Scan for the cell matching the given text and deliver its [x, y] coordinate at center. 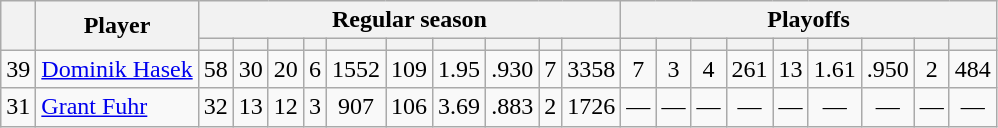
1.61 [834, 69]
.883 [512, 107]
109 [410, 69]
4 [708, 69]
261 [750, 69]
1.95 [460, 69]
1726 [592, 107]
Playoffs [809, 20]
3358 [592, 69]
30 [250, 69]
12 [286, 107]
3.69 [460, 107]
6 [314, 69]
32 [216, 107]
58 [216, 69]
1552 [356, 69]
31 [18, 107]
907 [356, 107]
.950 [888, 69]
20 [286, 69]
39 [18, 69]
.930 [512, 69]
106 [410, 107]
Regular season [410, 20]
484 [972, 69]
Dominik Hasek [117, 69]
Grant Fuhr [117, 107]
Player [117, 26]
